Return the (x, y) coordinate for the center point of the cell that contains the specified text.  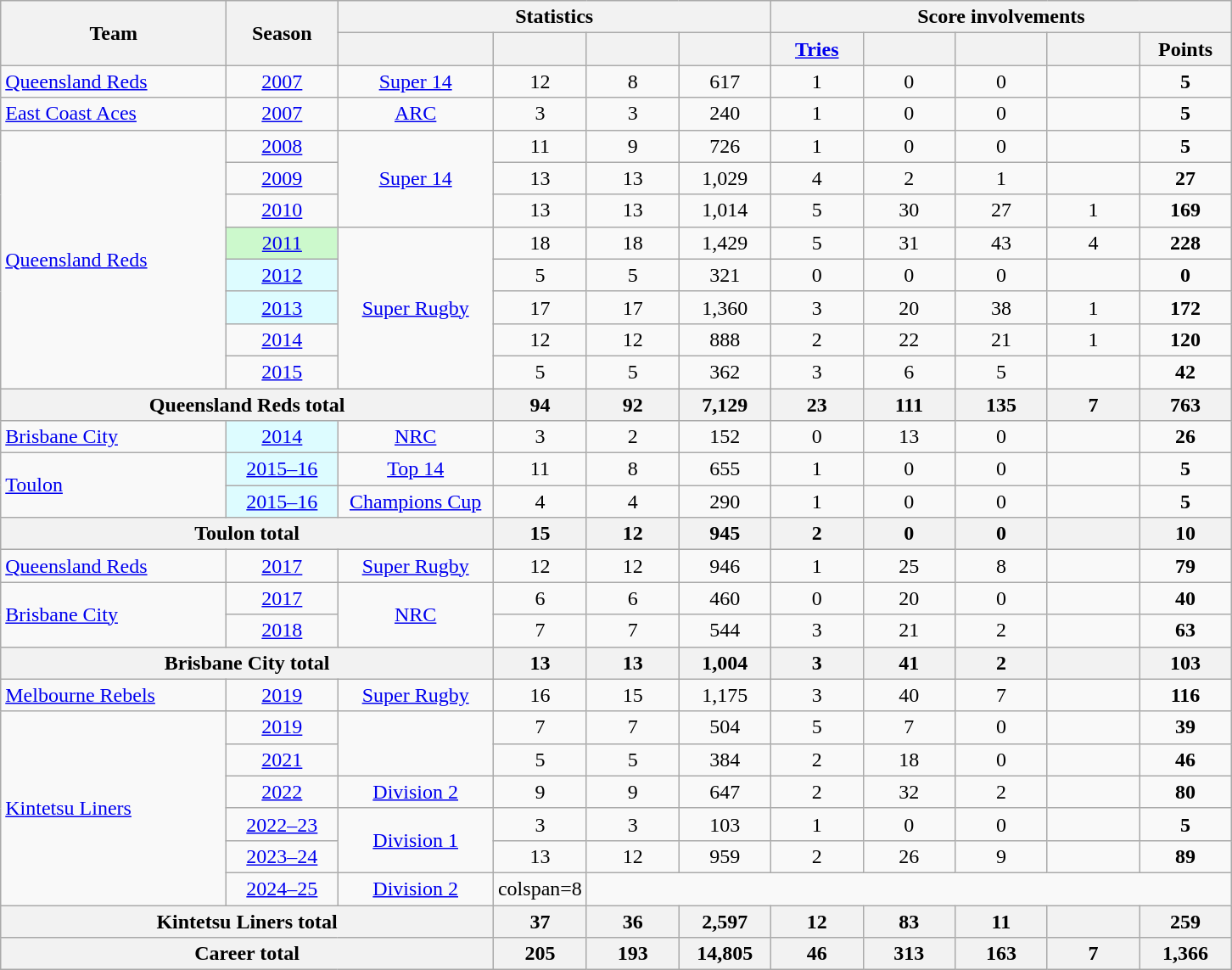
888 (725, 339)
Season (282, 33)
22 (910, 339)
2013 (282, 307)
Points (1186, 49)
617 (725, 81)
2015 (282, 372)
2022 (282, 792)
colspan=8 (540, 889)
240 (725, 114)
Statistics (555, 17)
83 (910, 921)
10 (1186, 534)
89 (1186, 856)
120 (1186, 339)
2018 (282, 631)
1,004 (725, 663)
362 (725, 372)
ARC (416, 114)
80 (1186, 792)
39 (1186, 727)
43 (1001, 243)
Team (114, 33)
79 (1186, 566)
14,805 (725, 954)
Top 14 (416, 469)
2022–23 (282, 824)
37 (540, 921)
Kintetsu Liners total (248, 921)
259 (1186, 921)
959 (725, 856)
647 (725, 792)
2024–25 (282, 889)
38 (1001, 307)
Tries (816, 49)
7,129 (725, 405)
30 (910, 210)
Score involvements (1001, 17)
726 (725, 146)
31 (910, 243)
94 (540, 405)
135 (1001, 405)
290 (725, 502)
116 (1186, 695)
384 (725, 760)
1,360 (725, 307)
504 (725, 727)
228 (1186, 243)
Career total (248, 954)
544 (725, 631)
2,597 (725, 921)
163 (1001, 954)
Division 1 (416, 840)
23 (816, 405)
460 (725, 598)
193 (633, 954)
2012 (282, 275)
946 (725, 566)
Queensland Reds total (248, 405)
945 (725, 534)
313 (910, 954)
1,014 (725, 210)
Brisbane City total (248, 663)
36 (633, 921)
1,429 (725, 243)
763 (1186, 405)
172 (1186, 307)
321 (725, 275)
2010 (282, 210)
Champions Cup (416, 502)
2009 (282, 178)
25 (910, 566)
152 (725, 437)
East Coast Aces (114, 114)
Kintetsu Liners (114, 808)
92 (633, 405)
Melbourne Rebels (114, 695)
111 (910, 405)
41 (910, 663)
2011 (282, 243)
1,029 (725, 178)
655 (725, 469)
1,366 (1186, 954)
205 (540, 954)
Toulon total (248, 534)
169 (1186, 210)
1,175 (725, 695)
42 (1186, 372)
16 (540, 695)
32 (910, 792)
Toulon (114, 485)
2023–24 (282, 856)
2008 (282, 146)
2021 (282, 760)
63 (1186, 631)
